Provide the [x, y] coordinate of the cell's center where the given text is located.  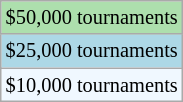
$50,000 tournaments [92, 17]
$10,000 tournaments [92, 85]
$25,000 tournaments [92, 51]
